Return the (x, y) coordinate for the center point of the cell that contains the specified text.  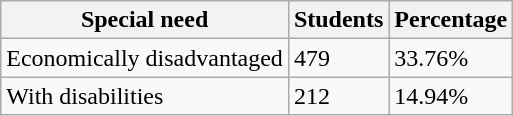
With disabilities (145, 96)
14.94% (451, 96)
Percentage (451, 20)
Economically disadvantaged (145, 58)
Students (338, 20)
479 (338, 58)
33.76% (451, 58)
Special need (145, 20)
212 (338, 96)
